For the text-containing cell, return its midpoint in [X, Y] coordinate format. 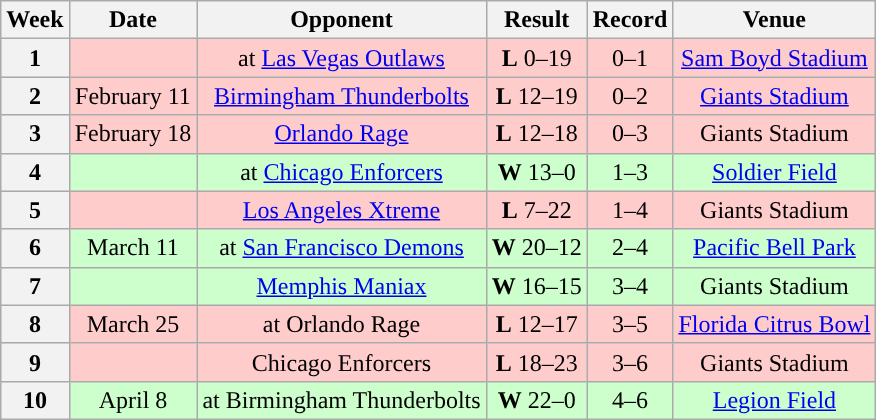
1–4 [630, 210]
9 [35, 362]
Opponent [342, 20]
March 25 [133, 324]
Pacific Bell Park [774, 248]
Record [630, 20]
Venue [774, 20]
at Orlando Rage [342, 324]
6 [35, 248]
L 7–22 [536, 210]
1–3 [630, 172]
4 [35, 172]
Result [536, 20]
W 16–15 [536, 286]
4–6 [630, 400]
W 13–0 [536, 172]
Date [133, 20]
Los Angeles Xtreme [342, 210]
3 [35, 134]
March 11 [133, 248]
10 [35, 400]
W 20–12 [536, 248]
at Birmingham Thunderbolts [342, 400]
2 [35, 96]
0–1 [630, 58]
L 0–19 [536, 58]
Birmingham Thunderbolts [342, 96]
L 18–23 [536, 362]
Florida Citrus Bowl [774, 324]
3–4 [630, 286]
at Chicago Enforcers [342, 172]
at San Francisco Demons [342, 248]
5 [35, 210]
3–5 [630, 324]
Legion Field [774, 400]
Sam Boyd Stadium [774, 58]
7 [35, 286]
April 8 [133, 400]
Week [35, 20]
at Las Vegas Outlaws [342, 58]
L 12–19 [536, 96]
Memphis Maniax [342, 286]
L 12–18 [536, 134]
1 [35, 58]
February 11 [133, 96]
Orlando Rage [342, 134]
0–2 [630, 96]
0–3 [630, 134]
Chicago Enforcers [342, 362]
February 18 [133, 134]
L 12–17 [536, 324]
3–6 [630, 362]
8 [35, 324]
Soldier Field [774, 172]
W 22–0 [536, 400]
2–4 [630, 248]
